Return the [x, y] coordinate for the center point of the cell that contains the specified text.  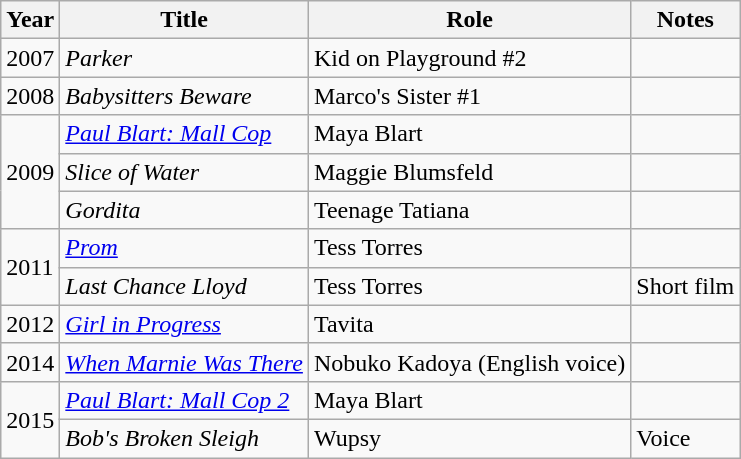
Kid on Playground #2 [469, 58]
Prom [184, 248]
Wupsy [469, 438]
2011 [30, 267]
Last Chance Lloyd [184, 286]
Girl in Progress [184, 324]
Notes [686, 20]
Title [184, 20]
When Marnie Was There [184, 362]
Bob's Broken Sleigh [184, 438]
Short film [686, 286]
2009 [30, 172]
Year [30, 20]
2012 [30, 324]
Teenage Tatiana [469, 210]
Maggie Blumsfeld [469, 172]
Tavita [469, 324]
Gordita [184, 210]
Voice [686, 438]
Babysitters Beware [184, 96]
2015 [30, 419]
2007 [30, 58]
Marco's Sister #1 [469, 96]
Nobuko Kadoya (English voice) [469, 362]
Paul Blart: Mall Cop 2 [184, 400]
Role [469, 20]
Parker [184, 58]
2014 [30, 362]
Slice of Water [184, 172]
2008 [30, 96]
Paul Blart: Mall Cop [184, 134]
